Find where the given text appears and provide that cell's center as [x, y] coordinate. 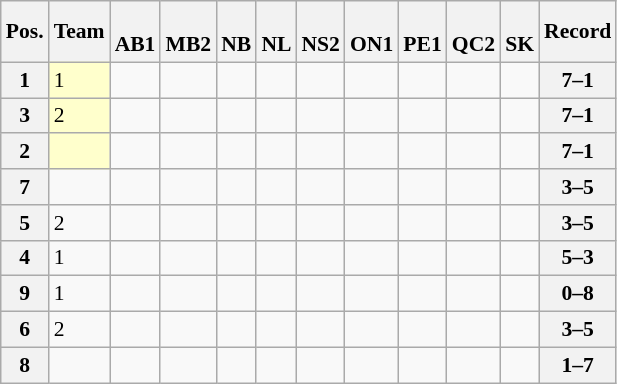
4 [25, 258]
NB [236, 32]
SK [520, 32]
NL [276, 32]
MB2 [188, 32]
9 [25, 294]
6 [25, 330]
AB1 [136, 32]
PE1 [422, 32]
Pos. [25, 32]
NS2 [320, 32]
8 [25, 365]
Record [578, 32]
5 [25, 223]
Team [80, 32]
QC2 [474, 32]
3 [25, 116]
7 [25, 187]
5–3 [578, 258]
0–8 [578, 294]
ON1 [372, 32]
1–7 [578, 365]
